Extract the (X, Y) coordinate from the center of the cell holding the provided text.  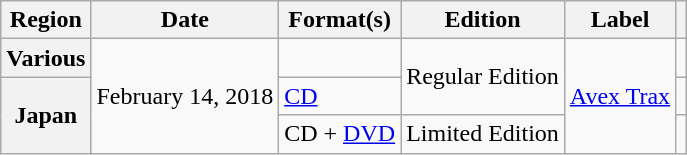
Edition (483, 20)
CD (340, 96)
Various (46, 58)
Japan (46, 115)
CD + DVD (340, 134)
Format(s) (340, 20)
Region (46, 20)
February 14, 2018 (185, 96)
Limited Edition (483, 134)
Label (620, 20)
Regular Edition (483, 77)
Date (185, 20)
Avex Trax (620, 96)
